Return the (X, Y) coordinate for the center point of the cell that contains the specified text.  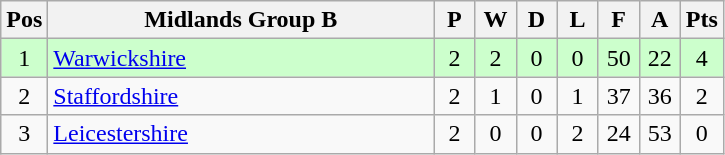
P (454, 20)
37 (618, 96)
Staffordshire (241, 96)
36 (660, 96)
22 (660, 58)
Midlands Group B (241, 20)
24 (618, 134)
50 (618, 58)
Warwickshire (241, 58)
A (660, 20)
3 (24, 134)
53 (660, 134)
Pts (702, 20)
4 (702, 58)
L (578, 20)
Leicestershire (241, 134)
W (496, 20)
F (618, 20)
Pos (24, 20)
D (536, 20)
